Extract the (x, y) coordinate from the center of the cell holding the provided text.  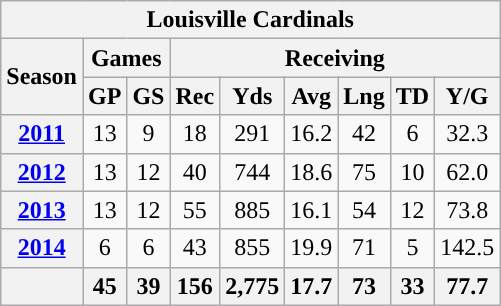
GS (148, 96)
19.9 (312, 248)
Rec (195, 96)
885 (252, 210)
18.6 (312, 172)
77.7 (468, 286)
45 (104, 286)
2014 (42, 248)
16.2 (312, 134)
855 (252, 248)
42 (364, 134)
17.7 (312, 286)
75 (364, 172)
5 (412, 248)
39 (148, 286)
156 (195, 286)
40 (195, 172)
Louisville Cardinals (250, 20)
744 (252, 172)
2,775 (252, 286)
62.0 (468, 172)
55 (195, 210)
2013 (42, 210)
2012 (42, 172)
Lng (364, 96)
16.1 (312, 210)
71 (364, 248)
73.8 (468, 210)
2011 (42, 134)
9 (148, 134)
33 (412, 286)
TD (412, 96)
54 (364, 210)
Season (42, 77)
32.3 (468, 134)
Games (126, 58)
10 (412, 172)
291 (252, 134)
Y/G (468, 96)
43 (195, 248)
73 (364, 286)
GP (104, 96)
18 (195, 134)
Yds (252, 96)
Receiving (335, 58)
142.5 (468, 248)
Avg (312, 96)
